Search for the cell housing the specified text and yield its [X, Y] center coordinate. 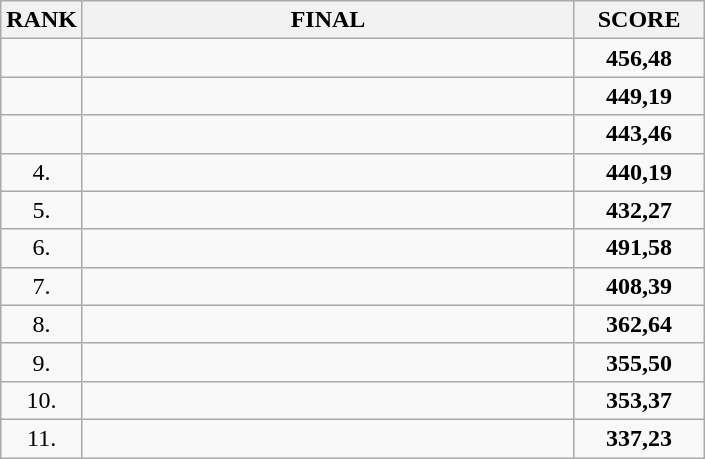
RANK [42, 20]
SCORE [640, 20]
456,48 [640, 58]
FINAL [328, 20]
9. [42, 362]
355,50 [640, 362]
337,23 [640, 438]
5. [42, 210]
491,58 [640, 248]
362,64 [640, 324]
4. [42, 172]
11. [42, 438]
10. [42, 400]
440,19 [640, 172]
443,46 [640, 134]
6. [42, 248]
7. [42, 286]
8. [42, 324]
449,19 [640, 96]
408,39 [640, 286]
353,37 [640, 400]
432,27 [640, 210]
